Provide the (x, y) coordinate of the cell's center where the given text is located.  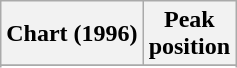
Peakposition (189, 34)
Chart (1996) (72, 34)
